Find where the given text appears and provide that cell's center as [x, y] coordinate. 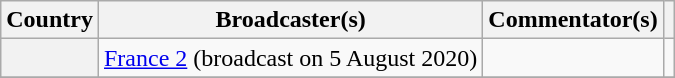
Broadcaster(s) [290, 20]
Country [50, 20]
France 2 (broadcast on 5 August 2020) [290, 58]
Commentator(s) [573, 20]
